Provide the (x, y) coordinate of the cell's center where the given text is located.  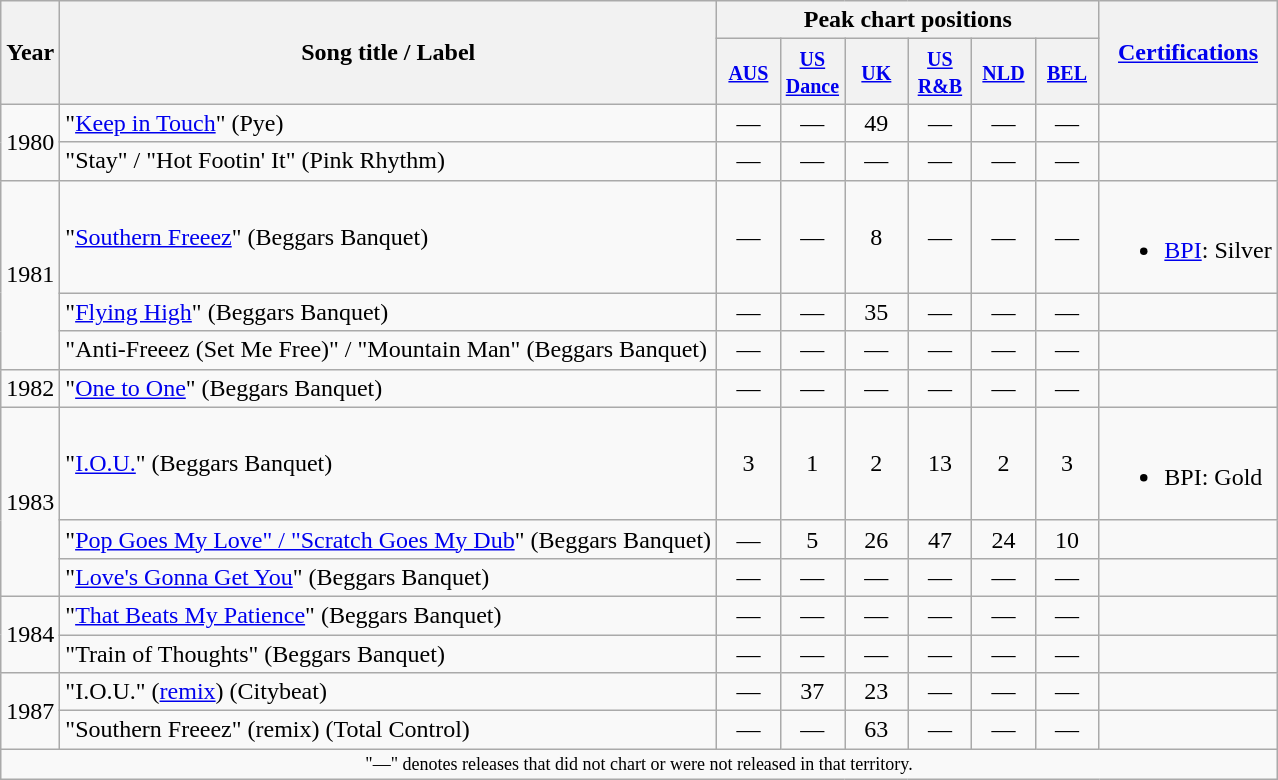
US R&B (940, 72)
"Pop Goes My Love" / "Scratch Goes My Dub" (Beggars Banquet) (388, 539)
"Southern Freeez" (Beggars Banquet) (388, 236)
1987 (30, 711)
Certifications (1188, 52)
24 (1004, 539)
"Southern Freeez" (remix) (Total Control) (388, 730)
1980 (30, 142)
AUS (749, 72)
BEL (1067, 72)
35 (877, 312)
37 (812, 692)
8 (877, 236)
1981 (30, 274)
"That Beats My Patience" (Beggars Banquet) (388, 615)
BPI: Silver (1188, 236)
23 (877, 692)
"Keep in Touch" (Pye) (388, 123)
"Flying High" (Beggars Banquet) (388, 312)
"Stay" / "Hot Footin' It" (Pink Rhythm) (388, 161)
"One to One" (Beggars Banquet) (388, 388)
49 (877, 123)
1982 (30, 388)
UK (877, 72)
1984 (30, 634)
Song title / Label (388, 52)
"Love's Gonna Get You" (Beggars Banquet) (388, 577)
1 (812, 464)
"—" denotes releases that did not chart or were not released in that territory. (639, 764)
Year (30, 52)
"I.O.U." (remix) (Citybeat) (388, 692)
63 (877, 730)
NLD (1004, 72)
47 (940, 539)
BPI: Gold (1188, 464)
US Dance (812, 72)
"Anti-Freeez (Set Me Free)" / "Mountain Man" (Beggars Banquet) (388, 350)
Peak chart positions (908, 20)
5 (812, 539)
10 (1067, 539)
26 (877, 539)
1983 (30, 502)
13 (940, 464)
"I.O.U." (Beggars Banquet) (388, 464)
"Train of Thoughts" (Beggars Banquet) (388, 653)
